Find where the given text appears and provide that cell's center as [X, Y] coordinate. 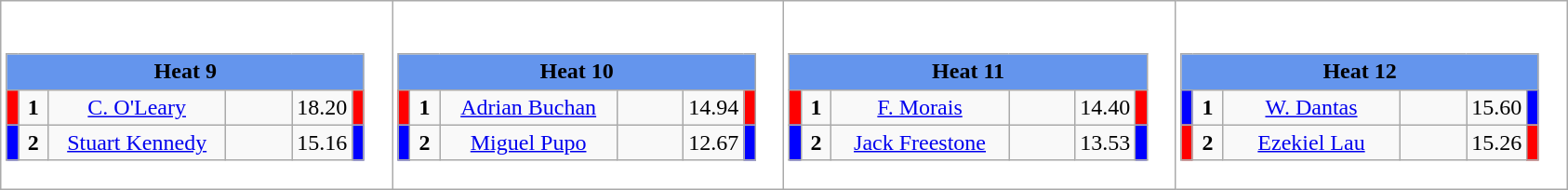
Heat 11 1 F. Morais 14.40 2 Jack Freestone 13.53 [980, 95]
12.67 [714, 142]
Heat 12 1 W. Dantas 15.60 2 Ezekiel Lau 15.26 [1371, 95]
C. O'Leary [138, 107]
18.20 [322, 107]
15.26 [1497, 142]
F. Morais [921, 107]
Heat 10 [577, 72]
Heat 10 1 Adrian Buchan 14.94 2 Miguel Pupo 12.67 [588, 95]
15.16 [322, 142]
Heat 12 [1360, 72]
Jack Freestone [921, 142]
14.40 [1105, 107]
Heat 9 1 C. O'Leary 18.20 2 Stuart Kennedy 15.16 [197, 95]
13.53 [1105, 142]
15.60 [1497, 107]
14.94 [714, 107]
W. Dantas [1311, 107]
Heat 9 [185, 72]
Miguel Pupo [528, 142]
Stuart Kennedy [138, 142]
Adrian Buchan [528, 107]
Ezekiel Lau [1311, 142]
Heat 11 [968, 72]
